Extract the [X, Y] coordinate from the center of the cell holding the provided text.  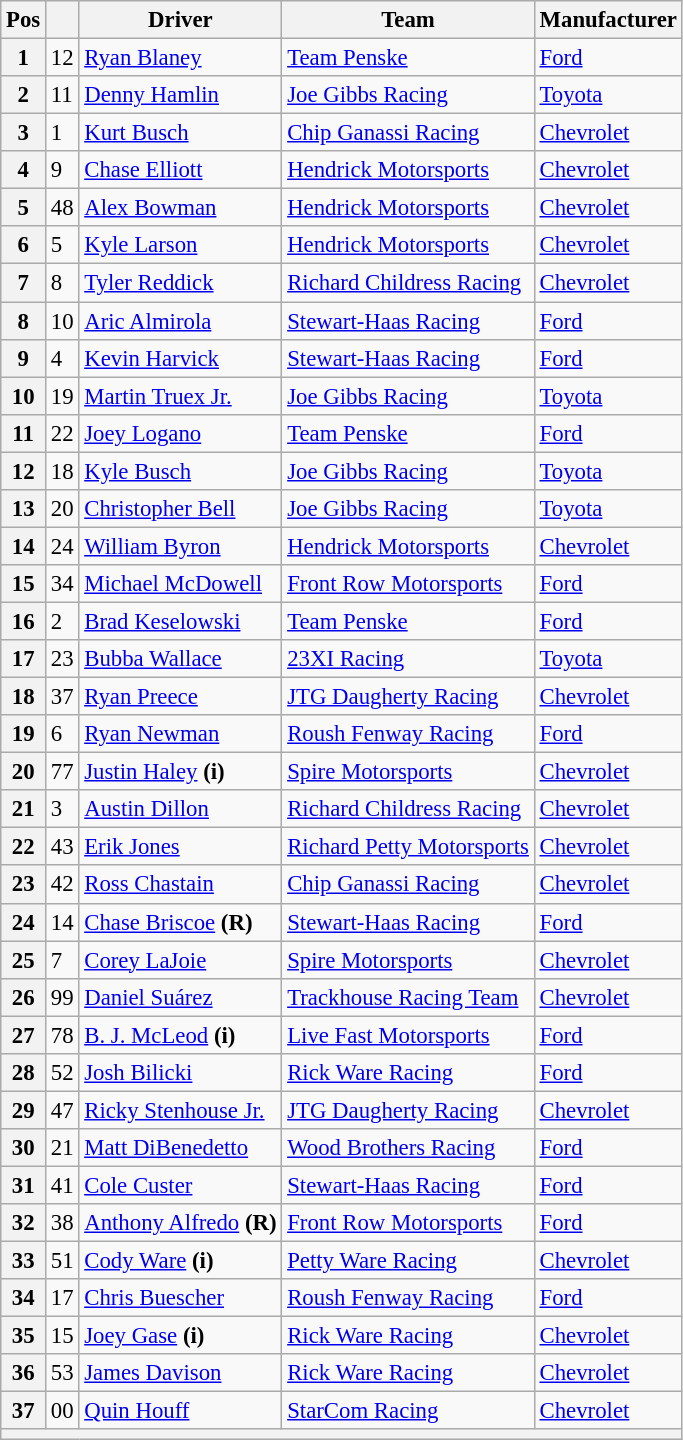
Joey Logano [180, 433]
Bubba Wallace [180, 659]
Austin Dillon [180, 809]
Wood Brothers Racing [408, 1148]
Brad Keselowski [180, 621]
Erik Jones [180, 847]
Kyle Larson [180, 245]
Quin Houff [180, 1411]
41 [62, 1185]
Ryan Preece [180, 697]
25 [24, 960]
Michael McDowell [180, 584]
Ryan Blaney [180, 58]
Daniel Suárez [180, 997]
51 [62, 1261]
James Davison [180, 1373]
Team [408, 20]
Justin Haley (i) [180, 772]
31 [24, 1185]
52 [62, 1073]
Ricky Stenhouse Jr. [180, 1110]
35 [24, 1336]
27 [24, 1035]
Ross Chastain [180, 885]
77 [62, 772]
Chris Buescher [180, 1298]
Chase Elliott [180, 170]
Josh Bilicki [180, 1073]
Driver [180, 20]
Kevin Harvick [180, 358]
Joey Gase (i) [180, 1336]
Trackhouse Racing Team [408, 997]
23XI Racing [408, 659]
42 [62, 885]
32 [24, 1223]
B. J. McLeod (i) [180, 1035]
00 [62, 1411]
28 [24, 1073]
Chase Briscoe (R) [180, 922]
Cole Custer [180, 1185]
38 [62, 1223]
36 [24, 1373]
William Byron [180, 546]
Live Fast Motorsports [408, 1035]
Manufacturer [608, 20]
Denny Hamlin [180, 95]
29 [24, 1110]
78 [62, 1035]
Aric Almirola [180, 321]
16 [24, 621]
Petty Ware Racing [408, 1261]
30 [24, 1148]
Martin Truex Jr. [180, 396]
99 [62, 997]
Corey LaJoie [180, 960]
Anthony Alfredo (R) [180, 1223]
47 [62, 1110]
Kyle Busch [180, 471]
Ryan Newman [180, 734]
Alex Bowman [180, 208]
43 [62, 847]
Matt DiBenedetto [180, 1148]
Cody Ware (i) [180, 1261]
Tyler Reddick [180, 283]
33 [24, 1261]
Richard Petty Motorsports [408, 847]
StarCom Racing [408, 1411]
13 [24, 509]
53 [62, 1373]
26 [24, 997]
Kurt Busch [180, 133]
Pos [24, 20]
48 [62, 208]
Christopher Bell [180, 509]
